Capture the cell that displays the provided text and extract its (x, y) central coordinate. 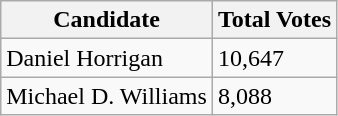
Michael D. Williams (107, 96)
Total Votes (274, 20)
Daniel Horrigan (107, 58)
Candidate (107, 20)
10,647 (274, 58)
8,088 (274, 96)
